Capture the cell that displays the provided text and extract its (X, Y) central coordinate. 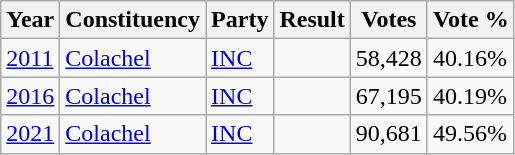
67,195 (388, 96)
2011 (30, 58)
58,428 (388, 58)
Result (312, 20)
2016 (30, 96)
Votes (388, 20)
Party (240, 20)
40.19% (470, 96)
Constituency (133, 20)
2021 (30, 134)
90,681 (388, 134)
40.16% (470, 58)
49.56% (470, 134)
Year (30, 20)
Vote % (470, 20)
